Output the [X, Y] coordinate of the center of the cell containing the given text.  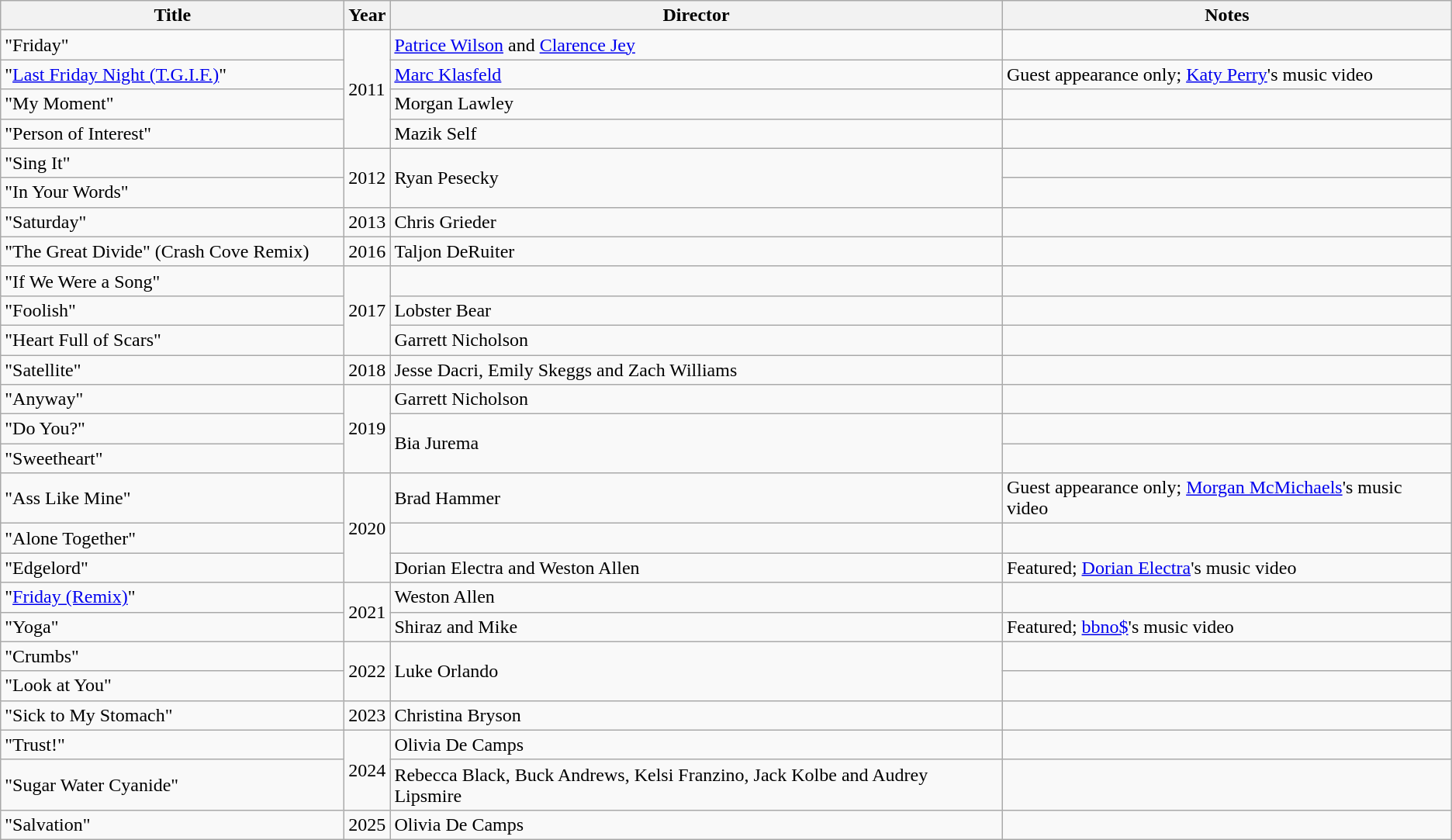
Luke Orlando [697, 671]
Chris Grieder [697, 222]
"Heart Full of Scars" [172, 340]
2019 [368, 429]
"Trust!" [172, 745]
"Salvation" [172, 824]
Lobster Bear [697, 310]
"In Your Words" [172, 192]
"Do You?" [172, 429]
Brad Hammer [697, 498]
"Anyway" [172, 399]
"Foolish" [172, 310]
Weston Allen [697, 597]
"Yoga" [172, 627]
Bia Jurema [697, 444]
2022 [368, 671]
2011 [368, 89]
"My Moment" [172, 104]
2023 [368, 715]
"Sugar Water Cyanide" [172, 785]
2025 [368, 824]
Year [368, 16]
2012 [368, 178]
"Ass Like Mine" [172, 498]
Patrice Wilson and Clarence Jey [697, 45]
2017 [368, 310]
"Alone Together" [172, 538]
Shiraz and Mike [697, 627]
"Sick to My Stomach" [172, 715]
Director [697, 16]
Title [172, 16]
"Saturday" [172, 222]
Ryan Pesecky [697, 178]
"Last Friday Night (T.G.I.F.)" [172, 74]
Marc Klasfeld [697, 74]
"Person of Interest" [172, 133]
"Crumbs" [172, 656]
Featured; bbno$'s music video [1227, 627]
"Edgelord" [172, 568]
"The Great Divide" (Crash Cove Remix) [172, 251]
Guest appearance only; Katy Perry's music video [1227, 74]
2021 [368, 612]
"Friday" [172, 45]
2024 [368, 769]
Notes [1227, 16]
Morgan Lawley [697, 104]
"Sing It" [172, 163]
Jesse Dacri, Emily Skeggs and Zach Williams [697, 370]
2013 [368, 222]
2020 [368, 527]
Guest appearance only; Morgan McMichaels's music video [1227, 498]
2018 [368, 370]
Rebecca Black, Buck Andrews, Kelsi Franzino, Jack Kolbe and Audrey Lipsmire [697, 785]
Featured; Dorian Electra's music video [1227, 568]
"Satellite" [172, 370]
"If We Were a Song" [172, 281]
Dorian Electra and Weston Allen [697, 568]
Christina Bryson [697, 715]
2016 [368, 251]
"Friday (Remix)" [172, 597]
Taljon DeRuiter [697, 251]
"Look at You" [172, 686]
"Sweetheart" [172, 458]
Mazik Self [697, 133]
